Determine the [x, y] coordinate at the center of the cell enclosing the given text.  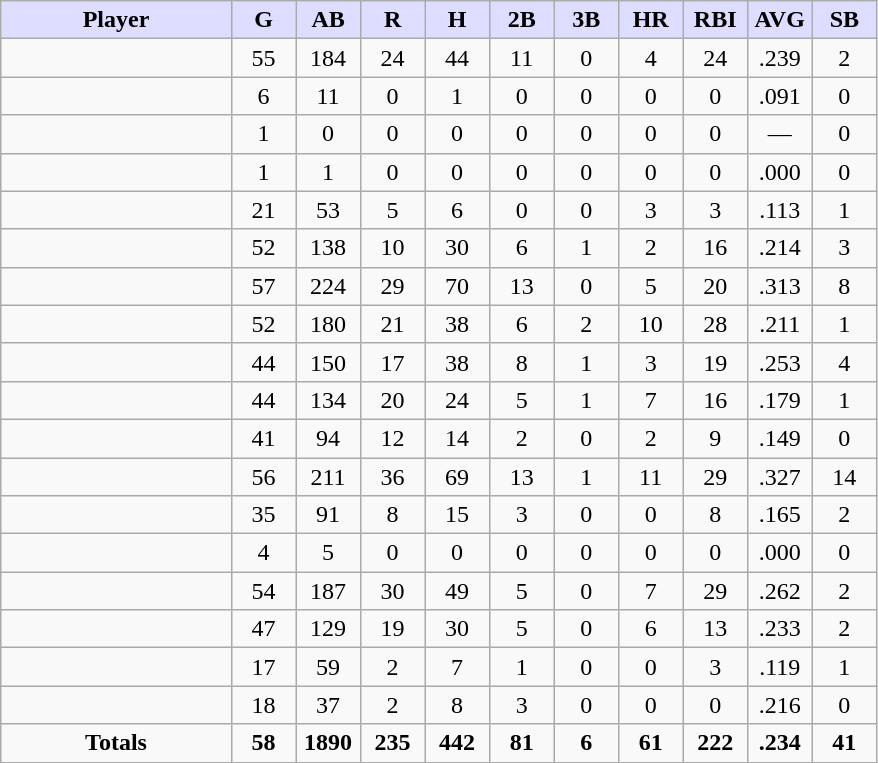
Player [116, 20]
184 [328, 58]
129 [328, 629]
138 [328, 248]
.091 [780, 96]
35 [264, 515]
235 [392, 743]
70 [458, 286]
AB [328, 20]
37 [328, 705]
.119 [780, 667]
94 [328, 438]
.113 [780, 210]
81 [522, 743]
.165 [780, 515]
134 [328, 400]
15 [458, 515]
.234 [780, 743]
.239 [780, 58]
36 [392, 477]
222 [716, 743]
54 [264, 591]
.233 [780, 629]
211 [328, 477]
18 [264, 705]
91 [328, 515]
55 [264, 58]
SB [844, 20]
59 [328, 667]
3B [586, 20]
150 [328, 362]
47 [264, 629]
187 [328, 591]
61 [650, 743]
G [264, 20]
.149 [780, 438]
.327 [780, 477]
HR [650, 20]
.262 [780, 591]
442 [458, 743]
28 [716, 324]
AVG [780, 20]
Totals [116, 743]
.179 [780, 400]
.214 [780, 248]
57 [264, 286]
56 [264, 477]
224 [328, 286]
2B [522, 20]
.211 [780, 324]
R [392, 20]
.253 [780, 362]
.313 [780, 286]
69 [458, 477]
1890 [328, 743]
49 [458, 591]
— [780, 134]
H [458, 20]
180 [328, 324]
53 [328, 210]
9 [716, 438]
58 [264, 743]
12 [392, 438]
.216 [780, 705]
RBI [716, 20]
